Determine the [X, Y] coordinate at the center of the cell enclosing the given text.  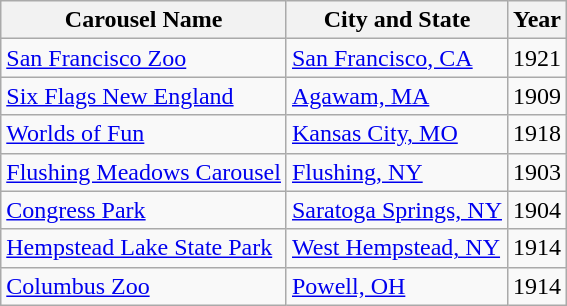
City and State [396, 20]
Powell, OH [396, 286]
Hempstead Lake State Park [144, 248]
1909 [538, 96]
1904 [538, 210]
Flushing Meadows Carousel [144, 172]
1918 [538, 134]
Congress Park [144, 210]
Worlds of Fun [144, 134]
1903 [538, 172]
San Francisco Zoo [144, 58]
Flushing, NY [396, 172]
Columbus Zoo [144, 286]
Six Flags New England [144, 96]
1921 [538, 58]
Saratoga Springs, NY [396, 210]
Carousel Name [144, 20]
Year [538, 20]
West Hempstead, NY [396, 248]
San Francisco, CA [396, 58]
Agawam, MA [396, 96]
Kansas City, MO [396, 134]
